From the cell containing the given text, extract its center point as (X, Y) coordinate. 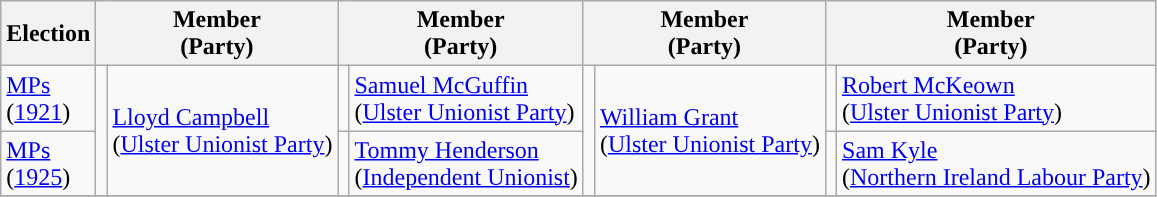
MPs (1921) (48, 98)
Robert McKeown (Ulster Unionist Party) (997, 98)
Tommy Henderson(Independent Unionist) (466, 164)
Lloyd Campbell (Ulster Unionist Party) (222, 131)
William Grant (Ulster Unionist Party) (710, 131)
MPs (1925) (48, 164)
Samuel McGuffin (Ulster Unionist Party) (466, 98)
Sam Kyle (Northern Ireland Labour Party) (997, 164)
Election (48, 34)
